Detect which cell encompasses the target text, then output its (X, Y) center coordinate. 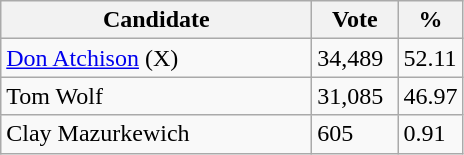
31,085 (355, 96)
% (430, 20)
34,489 (355, 58)
Candidate (156, 20)
52.11 (430, 58)
605 (355, 134)
Don Atchison (X) (156, 58)
Vote (355, 20)
46.97 (430, 96)
Tom Wolf (156, 96)
Clay Mazurkewich (156, 134)
0.91 (430, 134)
